Scan for the cell matching the given text and deliver its (X, Y) coordinate at center. 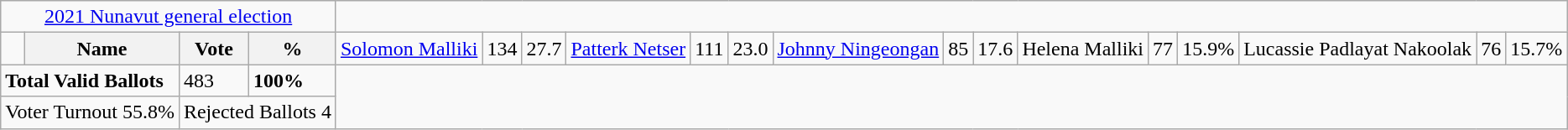
85 (958, 49)
Voter Turnout 55.8% (91, 112)
483 (213, 81)
2021 Nunavut general election (169, 17)
Rejected Ballots 4 (257, 112)
27.7 (544, 49)
Solomon Malliki (409, 49)
Total Valid Ballots (91, 81)
Vote (213, 49)
77 (1163, 49)
Lucassie Padlayat Nakoolak (1357, 49)
Helena Malliki (1083, 49)
76 (1492, 49)
Name (102, 49)
100% (293, 81)
134 (502, 49)
111 (710, 49)
15.9% (1208, 49)
Patterk Netser (628, 49)
23.0 (750, 49)
Johnny Ningeongan (858, 49)
17.6 (995, 49)
% (293, 49)
15.7% (1537, 49)
